Scan for the cell matching the given text and deliver its (X, Y) coordinate at center. 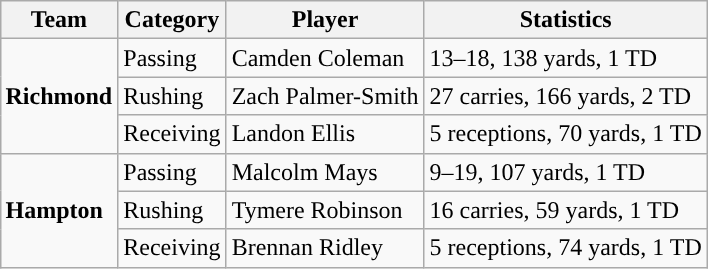
Landon Ellis (325, 134)
Camden Coleman (325, 58)
16 carries, 59 yards, 1 TD (566, 210)
27 carries, 166 yards, 2 TD (566, 96)
5 receptions, 70 yards, 1 TD (566, 134)
Hampton (59, 210)
Zach Palmer-Smith (325, 96)
13–18, 138 yards, 1 TD (566, 58)
Statistics (566, 20)
Team (59, 20)
9–19, 107 yards, 1 TD (566, 172)
5 receptions, 74 yards, 1 TD (566, 248)
Category (172, 20)
Richmond (59, 96)
Player (325, 20)
Tymere Robinson (325, 210)
Malcolm Mays (325, 172)
Brennan Ridley (325, 248)
